Extract the [x, y] coordinate from the center of the cell holding the provided text.  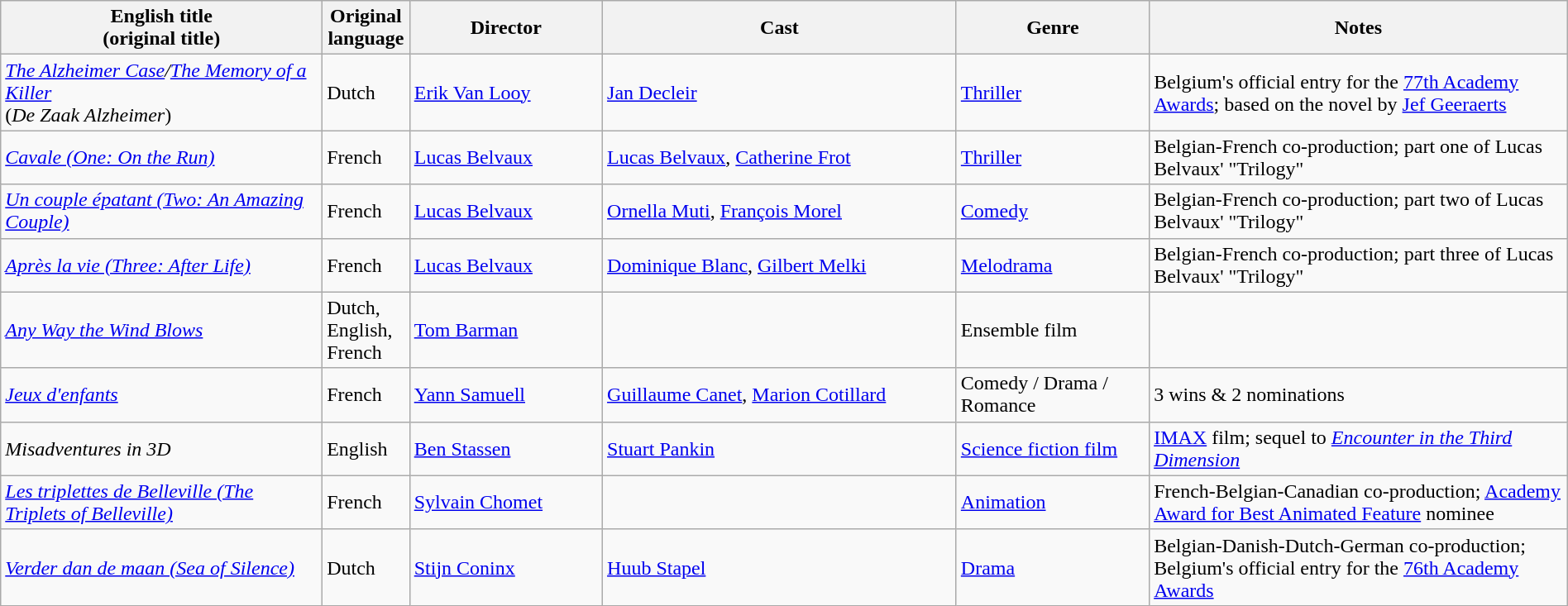
IMAX film; sequel to Encounter in the Third Dimension [1359, 448]
Cavale (One: On the Run) [162, 157]
Tom Barman [506, 330]
Erik Van Looy [506, 93]
French-Belgian-Canadian co-production; Academy Award for Best Animated Feature nominee [1359, 503]
Notes [1359, 28]
Belgium's official entry for the 77th Academy Awards; based on the novel by Jef Geeraerts [1359, 93]
Sylvain Chomet [506, 503]
3 wins & 2 nominations [1359, 395]
Belgian-French co-production; part three of Lucas Belvaux' "Trilogy" [1359, 265]
Yann Samuell [506, 395]
Misadventures in 3D [162, 448]
Belgian-Danish-Dutch-German co-production; Belgium's official entry for the 76th Academy Awards [1359, 567]
Science fiction film [1052, 448]
Belgian-French co-production; part two of Lucas Belvaux' "Trilogy" [1359, 212]
Belgian-French co-production; part one of Lucas Belvaux' "Trilogy" [1359, 157]
Stijn Coninx [506, 567]
The Alzheimer Case/The Memory of a Killer (De Zaak Alzheimer) [162, 93]
Director [506, 28]
Any Way the Wind Blows [162, 330]
Ensemble film [1052, 330]
Comedy [1052, 212]
Ornella Muti, François Morel [780, 212]
English [366, 448]
Genre [1052, 28]
Lucas Belvaux, Catherine Frot [780, 157]
Huub Stapel [780, 567]
Comedy / Drama / Romance [1052, 395]
Ben Stassen [506, 448]
Drama [1052, 567]
Dutch, English, French [366, 330]
Jeux d'enfants [162, 395]
Animation [1052, 503]
Un couple épatant (Two: An Amazing Couple) [162, 212]
English title (original title) [162, 28]
Jan Decleir [780, 93]
Guillaume Canet, Marion Cotillard [780, 395]
Après la vie (Three: After Life) [162, 265]
Verder dan de maan (Sea of Silence) [162, 567]
Cast [780, 28]
Dominique Blanc, Gilbert Melki [780, 265]
Stuart Pankin [780, 448]
Les triplettes de Belleville (The Triplets of Belleville) [162, 503]
Original language [366, 28]
Melodrama [1052, 265]
